For the text-containing cell, return its midpoint in (x, y) coordinate format. 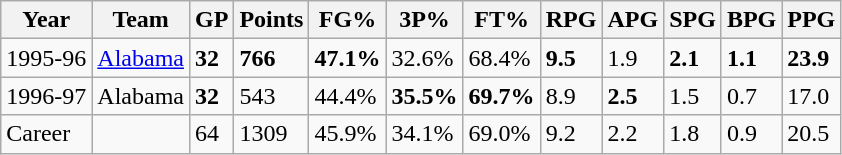
1996-97 (46, 96)
8.9 (571, 96)
32.6% (424, 58)
47.1% (348, 58)
Points (272, 20)
68.4% (502, 58)
34.1% (424, 134)
69.0% (502, 134)
64 (211, 134)
766 (272, 58)
0.7 (751, 96)
35.5% (424, 96)
Team (141, 20)
1995-96 (46, 58)
0.9 (751, 134)
20.5 (812, 134)
FG% (348, 20)
GP (211, 20)
1.9 (633, 58)
2.5 (633, 96)
1309 (272, 134)
23.9 (812, 58)
SPG (693, 20)
45.9% (348, 134)
17.0 (812, 96)
PPG (812, 20)
543 (272, 96)
69.7% (502, 96)
RPG (571, 20)
9.2 (571, 134)
1.8 (693, 134)
44.4% (348, 96)
9.5 (571, 58)
1.5 (693, 96)
2.2 (633, 134)
Year (46, 20)
3P% (424, 20)
FT% (502, 20)
1.1 (751, 58)
Career (46, 134)
2.1 (693, 58)
APG (633, 20)
BPG (751, 20)
